From the cell containing the given text, extract its center point as (X, Y) coordinate. 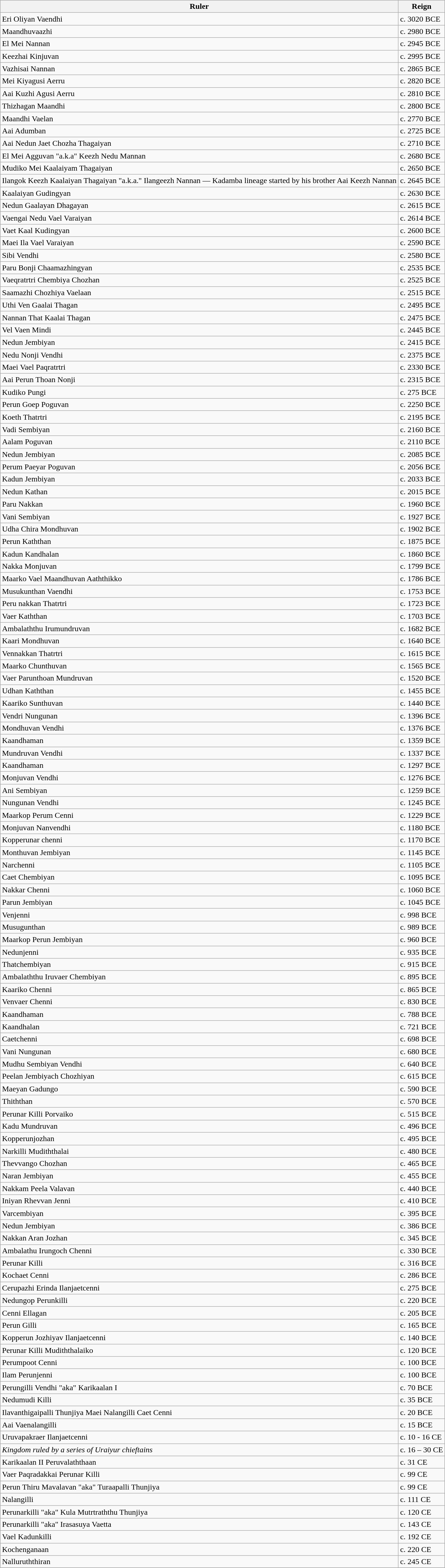
c. 2375 BCE (421, 355)
c. 698 BCE (421, 1039)
c. 1245 BCE (421, 803)
c. 1440 BCE (421, 703)
Paru Bonji Chaamazhingyan (199, 268)
Thatchembiyan (199, 965)
c. 2085 BCE (421, 454)
Uruvapakraer Ilanjaetcenni (199, 1437)
c. 330 BCE (421, 1251)
Nannan That Kaalai Thagan (199, 317)
c. 1170 BCE (421, 840)
Perunar Killi (199, 1263)
c. 865 BCE (421, 989)
c. 1337 BCE (421, 753)
c. 1799 BCE (421, 566)
Vaeqratrtri Chembiya Chozhan (199, 280)
Maandhi Vaelan (199, 118)
Musugunthan (199, 927)
c. 3020 BCE (421, 19)
Thiththan (199, 1101)
Peelan Jembiyach Chozhiyan (199, 1076)
Maarkop Perum Cenni (199, 815)
Nakkan Aran Jozhan (199, 1238)
Reign (421, 7)
c. 2614 BCE (421, 218)
Perun Goep Poguvan (199, 405)
c. 1860 BCE (421, 554)
c. 1723 BCE (421, 604)
Mudhu Sembiyan Vendhi (199, 1064)
Thizhagan Maandhi (199, 106)
Vadi Sembiyan (199, 430)
c. 16 – 30 CE (421, 1450)
Karikaalan II Peruvalaththaan (199, 1462)
c. 2770 BCE (421, 118)
c. 440 BCE (421, 1189)
Perunarkilli "aka" Kula Mutrtraththu Thunjiya (199, 1512)
c. 935 BCE (421, 952)
Thevvango Chozhan (199, 1164)
Nedu Nonji Vendhi (199, 355)
c. 960 BCE (421, 939)
c. 2820 BCE (421, 81)
c. 1786 BCE (421, 579)
c. 788 BCE (421, 1014)
c. 615 BCE (421, 1076)
Peru nakkan Thatrtri (199, 604)
c. 1180 BCE (421, 828)
c. 316 BCE (421, 1263)
Nalangilli (199, 1499)
Kingdom ruled by a series of Uraiyur chieftains (199, 1450)
Ilangok Keezh Kaalaiyan Thagaiyan "a.k.a." Ilangeezh Nannan — Kadamba lineage started by his brother Aai Keezh Nannan (199, 181)
Maeyan Gadungo (199, 1089)
c. 480 BCE (421, 1151)
c. 1145 BCE (421, 852)
Perunar Killi Mudiththalaiko (199, 1350)
c. 2810 BCE (421, 93)
Kaalaiyan Gudingyan (199, 193)
c. 1902 BCE (421, 529)
Kadun Jembiyan (199, 479)
Nedungop Perunkilli (199, 1300)
c. 2945 BCE (421, 44)
Maarkop Perun Jembiyan (199, 939)
c. 410 BCE (421, 1201)
Kopperun Jozhiyav Ilanjaetcenni (199, 1338)
Vaer Kaththan (199, 616)
Kadu Mundruvan (199, 1126)
c. 345 BCE (421, 1238)
c. 1045 BCE (421, 902)
Ani Sembiyan (199, 790)
Aalam Poguvan (199, 442)
c. 2475 BCE (421, 317)
Vel Vaen Mindi (199, 330)
Maei Vael Paqratrtri (199, 367)
Ilam Perunjenni (199, 1375)
Vaet Kaal Kudingyan (199, 230)
Iniyan Rhevvan Jenni (199, 1201)
c. 2725 BCE (421, 131)
c. 2535 BCE (421, 268)
c. 140 BCE (421, 1338)
Kopperunjozhan (199, 1138)
Nedunjenni (199, 952)
c. 1960 BCE (421, 504)
Udhan Kaththan (199, 691)
c. 192 CE (421, 1537)
Koeth Thatrtri (199, 417)
c. 2195 BCE (421, 417)
c. 2415 BCE (421, 342)
Kopperunar chenni (199, 840)
c. 1565 BCE (421, 666)
Ambalathu Irungoch Chenni (199, 1251)
c. 220 BCE (421, 1300)
c. 1376 BCE (421, 728)
Perunar Killi Porvaiko (199, 1114)
c. 1615 BCE (421, 653)
c. 1753 BCE (421, 591)
Caetchenni (199, 1039)
Kaandhalan (199, 1027)
Venvaer Chenni (199, 1002)
c. 895 BCE (421, 977)
Monjuvan Vendhi (199, 778)
c. 830 BCE (421, 1002)
c. 721 BCE (421, 1027)
c. 386 BCE (421, 1226)
c. 515 BCE (421, 1114)
c. 2330 BCE (421, 367)
Sibi Vendhi (199, 255)
c. 915 BCE (421, 965)
c. 1297 BCE (421, 766)
Nakkar Chenni (199, 890)
c. 465 BCE (421, 1164)
c. 998 BCE (421, 915)
Mudiko Mei Kaalaiyam Thagaiyan (199, 168)
Perunarkilli "aka" Irasasuya Vaetta (199, 1524)
Nakkam Peela Valavan (199, 1189)
c. 1060 BCE (421, 890)
Maandhuvaazhi (199, 31)
c. 10 - 16 CE (421, 1437)
Venjenni (199, 915)
c. 2515 BCE (421, 293)
c. 2056 BCE (421, 467)
Mei Kiyagusi Aerru (199, 81)
c. 2250 BCE (421, 405)
c. 2800 BCE (421, 106)
Maei Ila Vael Varaiyan (199, 243)
Aai Adumban (199, 131)
Aai Nedun Jaet Chozha Thagaiyan (199, 143)
c. 2615 BCE (421, 206)
Kaariko Chenni (199, 989)
Perungilli Vendhi "aka" Karikaalan I (199, 1388)
c. 111 CE (421, 1499)
Kochenganaan (199, 1549)
Eri Oliyan Vaendhi (199, 19)
c. 2600 BCE (421, 230)
Cerupazhi Erinda Ilanjaetcenni (199, 1288)
Vael Kadunkilli (199, 1537)
Vaer Parunthoan Mundruvan (199, 678)
c. 1276 BCE (421, 778)
c. 2445 BCE (421, 330)
Aai Vaenalangilli (199, 1425)
Parun Jembiyan (199, 902)
Ambalaththu Iruvaer Chembiyan (199, 977)
Mondhuvan Vendhi (199, 728)
Vani Nungunan (199, 1052)
c. 1640 BCE (421, 641)
Nakka Monjuvan (199, 566)
Varcembiyan (199, 1213)
c. 120 CE (421, 1512)
c. 2495 BCE (421, 305)
Keezhai Kinjuvan (199, 56)
c. 70 BCE (421, 1388)
Perumpoot Cenni (199, 1363)
c. 2710 BCE (421, 143)
Vaengai Nedu Vael Varaiyan (199, 218)
Aai Kuzhi Agusi Aerru (199, 93)
Udha Chira Mondhuvan (199, 529)
Vani Sembiyan (199, 516)
Mundruvan Vendhi (199, 753)
c. 2980 BCE (421, 31)
Vendri Nungunan (199, 716)
c. 2160 BCE (421, 430)
Vaer Paqradakkai Perunar Killi (199, 1475)
c. 143 CE (421, 1524)
c. 989 BCE (421, 927)
Nalluruththiran (199, 1562)
c. 1095 BCE (421, 877)
Perun Thiru Mavalavan "aka" Turaapalli Thunjiya (199, 1487)
c. 640 BCE (421, 1064)
Nedun Kathan (199, 492)
c. 35 BCE (421, 1400)
Paru Nakkan (199, 504)
c. 2590 BCE (421, 243)
c. 570 BCE (421, 1101)
Maarko Chunthuvan (199, 666)
Maarko Vael Maandhuvan Aaththikko (199, 579)
c. 2315 BCE (421, 380)
Narchenni (199, 865)
c. 2033 BCE (421, 479)
c. 395 BCE (421, 1213)
Kaariko Sunthuvan (199, 703)
Cenni Ellagan (199, 1313)
Kudiko Pungi (199, 392)
Vennakkan Thatrtri (199, 653)
Naran Jembiyan (199, 1176)
Saamazhi Chozhiya Vaelaan (199, 293)
Perun Gilli (199, 1325)
c. 1455 BCE (421, 691)
Monjuvan Nanvendhi (199, 828)
c. 1520 BCE (421, 678)
Monthuvan Jembiyan (199, 852)
Nedumudi Killi (199, 1400)
c. 120 BCE (421, 1350)
c. 2650 BCE (421, 168)
c. 220 CE (421, 1549)
c. 1229 BCE (421, 815)
c. 2630 BCE (421, 193)
c. 2015 BCE (421, 492)
c. 1396 BCE (421, 716)
Musukunthan Vaendhi (199, 591)
c. 2580 BCE (421, 255)
Nungunan Vendhi (199, 803)
Aai Perun Thoan Nonji (199, 380)
Ruler (199, 7)
c. 31 CE (421, 1462)
c. 455 BCE (421, 1176)
Caet Chembiyan (199, 877)
c. 2110 BCE (421, 442)
El Mei Agguvan "a.k.a" Keezh Nedu Mannan (199, 156)
c. 1682 BCE (421, 629)
c. 1703 BCE (421, 616)
c. 2525 BCE (421, 280)
c. 495 BCE (421, 1138)
c. 2645 BCE (421, 181)
Uthi Ven Gaalai Thagan (199, 305)
c. 496 BCE (421, 1126)
c. 165 BCE (421, 1325)
Narkilli Mudiththalai (199, 1151)
c. 2865 BCE (421, 69)
c. 286 BCE (421, 1275)
Vazhisai Nannan (199, 69)
c. 1105 BCE (421, 865)
Kadun Kandhalan (199, 554)
c. 680 BCE (421, 1052)
c. 2680 BCE (421, 156)
c. 1875 BCE (421, 541)
c. 1259 BCE (421, 790)
c. 20 BCE (421, 1412)
Nedun Gaalayan Dhagayan (199, 206)
Kaari Mondhuvan (199, 641)
Perun Kaththan (199, 541)
c. 590 BCE (421, 1089)
c. 205 BCE (421, 1313)
Kochaet Cenni (199, 1275)
c. 1927 BCE (421, 516)
c. 1359 BCE (421, 740)
c. 2995 BCE (421, 56)
Ilavanthigaipalli Thunjiya Maei Nalangilli Caet Cenni (199, 1412)
Ambalaththu Irumundruvan (199, 629)
Perum Paeyar Poguvan (199, 467)
c. 15 BCE (421, 1425)
c. 245 CE (421, 1562)
El Mei Nannan (199, 44)
